Return the (X, Y) coordinate for the center point of the cell that contains the specified text.  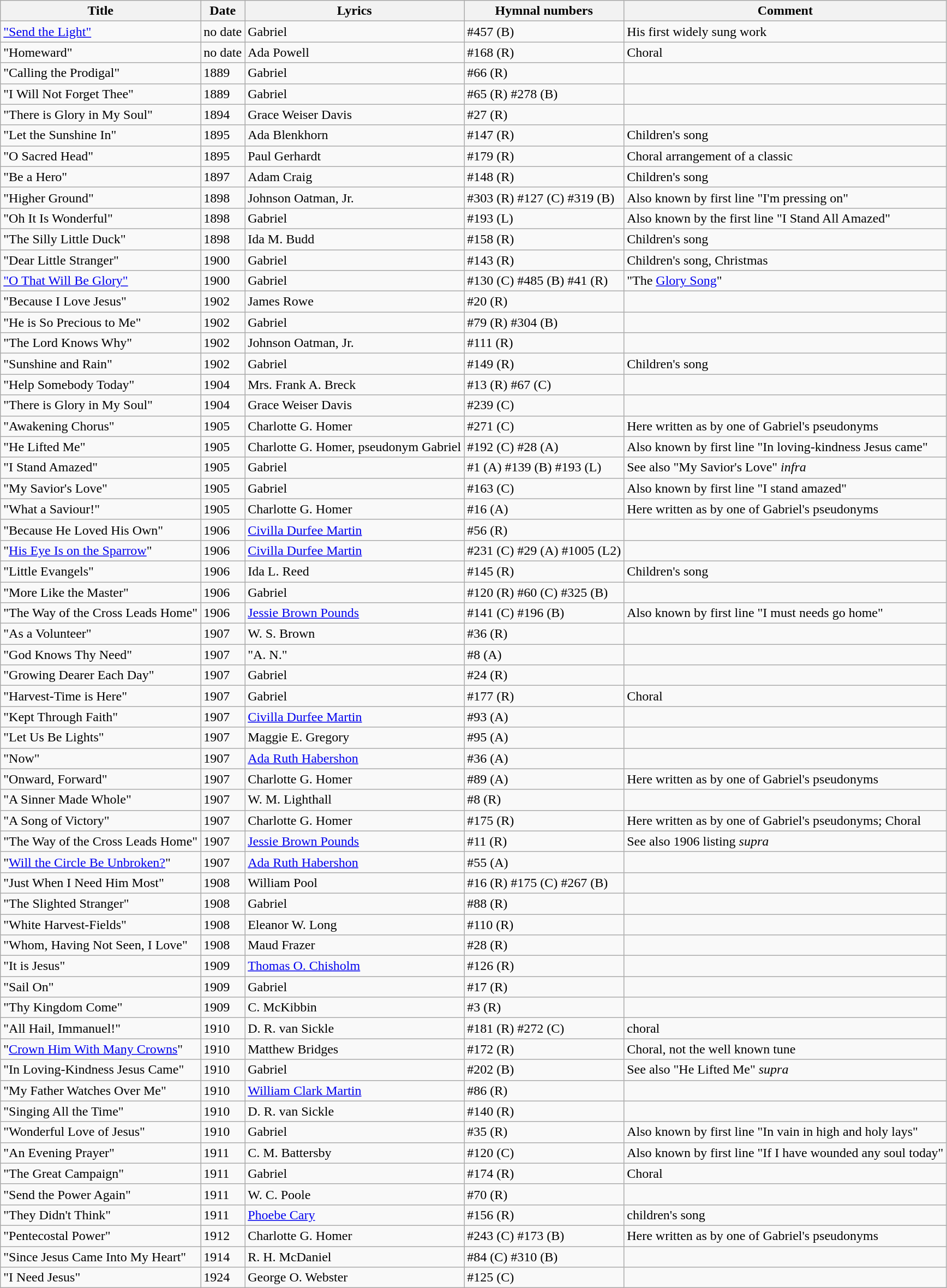
1912 (223, 1236)
Date (223, 11)
"Send the Light" (100, 32)
"Higher Ground" (100, 197)
C. M. Battersby (355, 1153)
#17 (R) (544, 987)
"My Father Watches Over Me" (100, 1091)
#125 (C) (544, 1278)
#192 (C) #28 (A) (544, 447)
Thomas O. Chisholm (355, 966)
Hymnal numbers (544, 11)
#89 (A) (544, 779)
Matthew Bridges (355, 1049)
"It is Jesus" (100, 966)
"Be a Hero" (100, 177)
#120 (R) #60 (C) #325 (B) (544, 592)
"They Didn't Think" (100, 1215)
"He is So Precious to Me" (100, 322)
#303 (R) #127 (C) #319 (B) (544, 197)
"I Need Jesus" (100, 1278)
Also known by first line "In loving-kindness Jesus came" (786, 447)
#172 (R) (544, 1049)
"Wonderful Love of Jesus" (100, 1132)
"Thy Kingdom Come" (100, 1008)
Here written as by one of Gabriel's pseudonyms; Choral (786, 820)
"White Harvest-Fields" (100, 925)
"More Like the Master" (100, 592)
#36 (R) (544, 634)
choral (786, 1028)
"My Savior's Love" (100, 488)
"Help Somebody Today" (100, 385)
"The Lord Knows Why" (100, 343)
#70 (R) (544, 1194)
#158 (R) (544, 239)
#35 (R) (544, 1132)
"As a Volunteer" (100, 634)
"Kept Through Faith" (100, 717)
Also known by first line "I must needs go home" (786, 613)
"Pentecostal Power" (100, 1236)
1894 (223, 115)
"His Eye Is on the Sparrow" (100, 550)
"Harvest-Time is Here" (100, 696)
#179 (R) (544, 156)
"What a Saviour!" (100, 509)
"Little Evangels" (100, 571)
"Awakening Chorus" (100, 426)
"Growing Dearer Each Day" (100, 675)
"O Sacred Head" (100, 156)
#93 (A) (544, 717)
#163 (C) (544, 488)
#86 (R) (544, 1091)
#193 (L) (544, 218)
"Whom, Having Not Seen, I Love" (100, 945)
#120 (C) (544, 1153)
#20 (R) (544, 302)
"I Will Not Forget Thee" (100, 94)
Lyrics (355, 11)
"Oh It Is Wonderful" (100, 218)
#148 (R) (544, 177)
"Since Jesus Came Into My Heart" (100, 1256)
#95 (A) (544, 738)
"Dear Little Stranger" (100, 260)
"A. N." (355, 655)
"Now" (100, 758)
"Let Us Be Lights" (100, 738)
#16 (A) (544, 509)
Also known by the first line "I Stand All Amazed" (786, 218)
#177 (R) (544, 696)
Maud Frazer (355, 945)
R. H. McDaniel (355, 1256)
"Just When I Need Him Most" (100, 883)
C. McKibbin (355, 1008)
#174 (R) (544, 1173)
See also 1906 listing supra (786, 841)
Adam Craig (355, 177)
See also "He Lifted Me" supra (786, 1070)
"Sail On" (100, 987)
Charlotte G. Homer, pseudonym Gabriel (355, 447)
"Send the Power Again" (100, 1194)
"All Hail, Immanuel!" (100, 1028)
Ada Blenkhorn (355, 135)
#24 (R) (544, 675)
1914 (223, 1256)
#239 (C) (544, 405)
"A Song of Victory" (100, 820)
#231 (C) #29 (A) #1005 (L2) (544, 550)
#65 (R) #278 (B) (544, 94)
"In Loving-Kindness Jesus Came" (100, 1070)
W. S. Brown (355, 634)
"Sunshine and Rain" (100, 364)
Title (100, 11)
#271 (C) (544, 426)
"Because I Love Jesus" (100, 302)
George O. Webster (355, 1278)
"Onward, Forward" (100, 779)
"Singing All the Time" (100, 1111)
"An Evening Prayer" (100, 1153)
#36 (A) (544, 758)
#145 (R) (544, 571)
#457 (B) (544, 32)
#11 (R) (544, 841)
"I Stand Amazed" (100, 468)
#66 (R) (544, 73)
#8 (R) (544, 800)
#111 (R) (544, 343)
#126 (R) (544, 966)
"Calling the Prodigal" (100, 73)
#143 (R) (544, 260)
"Will the Circle Be Unbroken?" (100, 862)
#243 (C) #173 (B) (544, 1236)
"God Knows Thy Need" (100, 655)
#79 (R) #304 (B) (544, 322)
Ida M. Budd (355, 239)
William Clark Martin (355, 1091)
#202 (B) (544, 1070)
#55 (A) (544, 862)
#156 (R) (544, 1215)
W. M. Lighthall (355, 800)
1897 (223, 177)
"Because He Loved His Own" (100, 530)
His first widely sung work (786, 32)
#110 (R) (544, 925)
#3 (R) (544, 1008)
Choral arrangement of a classic (786, 156)
1924 (223, 1278)
Phoebe Cary (355, 1215)
children's song (786, 1215)
#141 (C) #196 (B) (544, 613)
"The Great Campaign" (100, 1173)
#8 (A) (544, 655)
#140 (R) (544, 1111)
#175 (R) (544, 820)
Ada Powell (355, 52)
"Homeward" (100, 52)
Eleanor W. Long (355, 925)
W. C. Poole (355, 1194)
#147 (R) (544, 135)
"Let the Sunshine In" (100, 135)
William Pool (355, 883)
#168 (R) (544, 52)
Comment (786, 11)
See also "My Savior's Love" infra (786, 468)
Also known by first line "I stand amazed" (786, 488)
#1 (A) #139 (B) #193 (L) (544, 468)
Children's song, Christmas (786, 260)
#88 (R) (544, 903)
#13 (R) #67 (C) (544, 385)
James Rowe (355, 302)
"The Glory Song" (786, 281)
#27 (R) (544, 115)
#149 (R) (544, 364)
Mrs. Frank A. Breck (355, 385)
"The Silly Little Duck" (100, 239)
"A Sinner Made Whole" (100, 800)
"O That Will Be Glory" (100, 281)
Ida L. Reed (355, 571)
#56 (R) (544, 530)
Maggie E. Gregory (355, 738)
Paul Gerhardt (355, 156)
#130 (C) #485 (B) #41 (R) (544, 281)
Also known by first line "In vain in high and holy lays" (786, 1132)
Also known by first line "If I have wounded any soul today" (786, 1153)
#28 (R) (544, 945)
"He Lifted Me" (100, 447)
Also known by first line "I'm pressing on" (786, 197)
"The Slighted Stranger" (100, 903)
#16 (R) #175 (C) #267 (B) (544, 883)
"Crown Him With Many Crowns" (100, 1049)
Choral, not the well known tune (786, 1049)
#181 (R) #272 (C) (544, 1028)
#84 (C) #310 (B) (544, 1256)
